Search for the cell housing the specified text and yield its (X, Y) center coordinate. 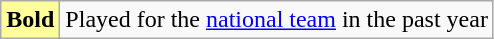
Played for the national team in the past year (277, 20)
Bold (30, 20)
